Extract the [x, y] coordinate from the center of the cell holding the provided text.  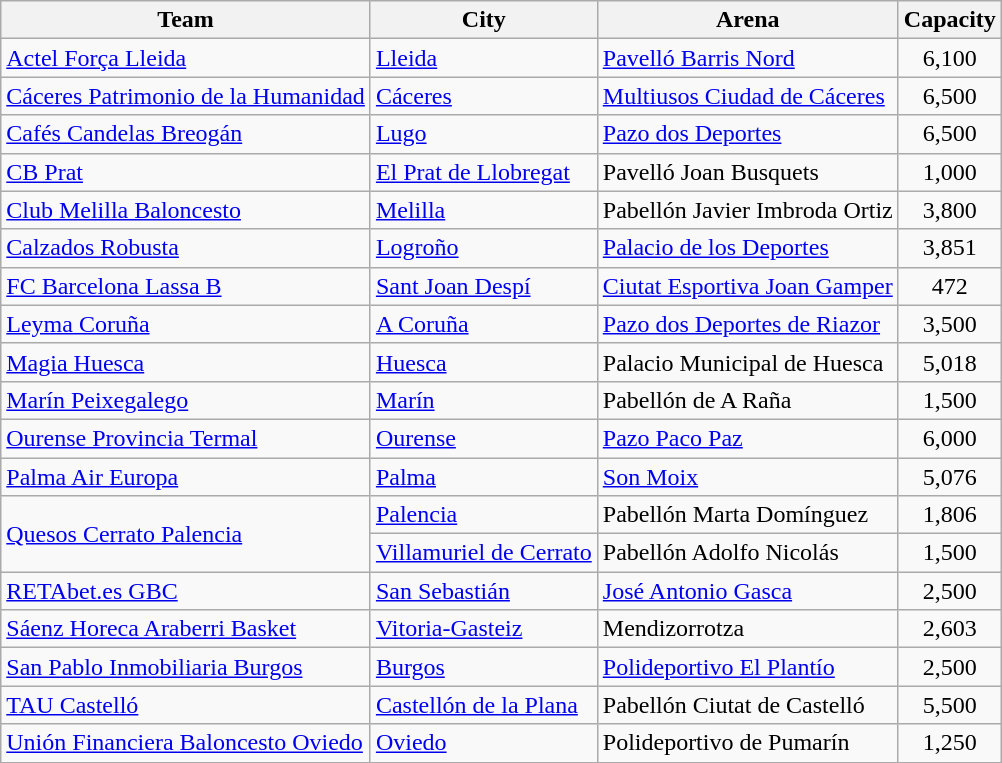
Multiusos Ciudad de Cáceres [748, 96]
Lleida [484, 58]
1,250 [950, 743]
Capacity [950, 20]
Leyma Coruña [186, 324]
Quesos Cerrato Palencia [186, 534]
Cafés Candelas Breogán [186, 134]
Ciutat Esportiva Joan Gamper [748, 286]
TAU Castelló [186, 705]
Pabellón Adolfo Nicolás [748, 553]
Huesca [484, 362]
Ourense [484, 438]
Cáceres [484, 96]
Sáenz Horeca Araberri Basket [186, 629]
Pabellón Marta Domínguez [748, 515]
Marín [484, 400]
Sant Joan Despí [484, 286]
5,500 [950, 705]
Palencia [484, 515]
Arena [748, 20]
Magia Huesca [186, 362]
San Pablo Inmobiliaria Burgos [186, 667]
FC Barcelona Lassa B [186, 286]
Palma [484, 477]
San Sebastián [484, 591]
Pavelló Joan Busquets [748, 172]
2,603 [950, 629]
Unión Financiera Baloncesto Oviedo [186, 743]
Polideportivo de Pumarín [748, 743]
Ourense Provincia Termal [186, 438]
5,018 [950, 362]
Palacio Municipal de Huesca [748, 362]
1,000 [950, 172]
472 [950, 286]
6,000 [950, 438]
Pabellón Ciutat de Castelló [748, 705]
Calzados Robusta [186, 248]
3,851 [950, 248]
Logroño [484, 248]
Son Moix [748, 477]
Polideportivo El Plantío [748, 667]
Lugo [484, 134]
Burgos [484, 667]
Melilla [484, 210]
Oviedo [484, 743]
Marín Peixegalego [186, 400]
RETAbet.es GBC [186, 591]
Vitoria-Gasteiz [484, 629]
Club Melilla Baloncesto [186, 210]
Pabellón Javier Imbroda Ortiz [748, 210]
Pazo Paco Paz [748, 438]
Pavelló Barris Nord [748, 58]
Palma Air Europa [186, 477]
3,500 [950, 324]
Palacio de los Deportes [748, 248]
A Coruña [484, 324]
1,806 [950, 515]
City [484, 20]
Mendizorrotza [748, 629]
3,800 [950, 210]
5,076 [950, 477]
Castellón de la Plana [484, 705]
Pazo dos Deportes de Riazor [748, 324]
CB Prat [186, 172]
Team [186, 20]
Villamuriel de Cerrato [484, 553]
Cáceres Patrimonio de la Humanidad [186, 96]
Pazo dos Deportes [748, 134]
6,100 [950, 58]
Actel Força Lleida [186, 58]
El Prat de Llobregat [484, 172]
José Antonio Gasca [748, 591]
Pabellón de A Raña [748, 400]
